Extract the (X, Y) coordinate from the center of the cell holding the provided text.  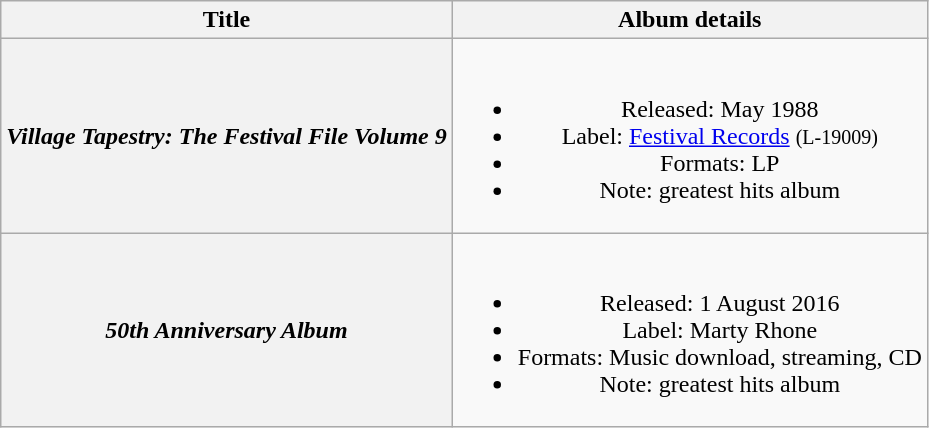
Released: 1 August 2016Label: Marty RhoneFormats: Music download, streaming, CDNote: greatest hits album (690, 330)
Released: May 1988Label: Festival Records (L-19009)Formats: LPNote: greatest hits album (690, 136)
Village Tapestry: The Festival File Volume 9 (227, 136)
Album details (690, 20)
Title (227, 20)
50th Anniversary Album (227, 330)
